Provide the (x, y) coordinate of the cell's center where the given text is located.  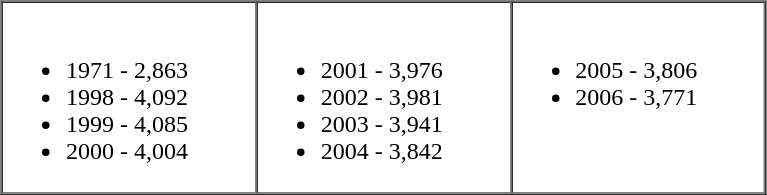
2005 - 3,8062006 - 3,771 (638, 98)
2001 - 3,9762002 - 3,9812003 - 3,9412004 - 3,842 (384, 98)
1971 - 2,8631998 - 4,0921999 - 4,0852000 - 4,004 (130, 98)
